Find where the given text appears and provide that cell's center as [x, y] coordinate. 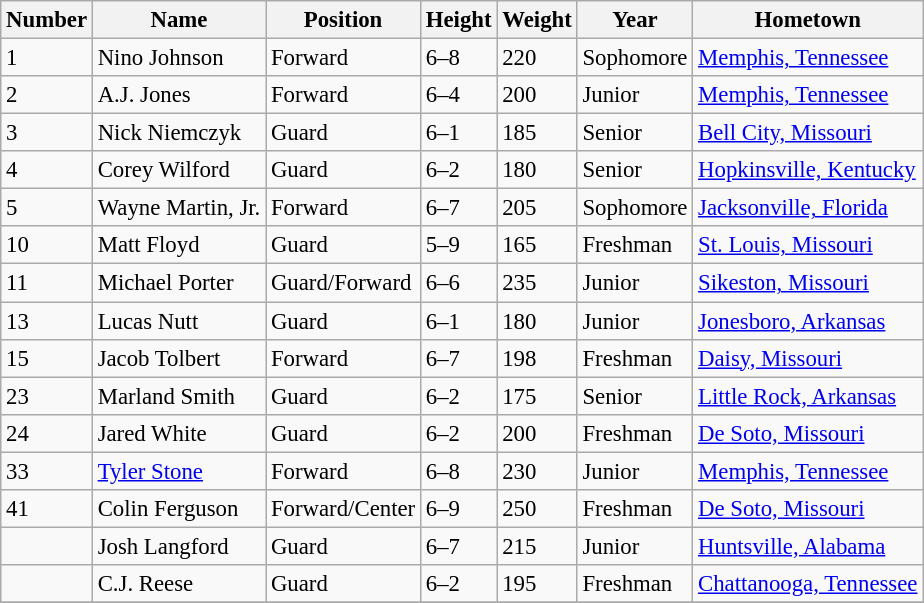
Nino Johnson [178, 58]
Hopkinsville, Kentucky [808, 170]
165 [537, 245]
230 [537, 471]
5 [47, 208]
Huntsville, Alabama [808, 546]
33 [47, 471]
Sikeston, Missouri [808, 283]
Josh Langford [178, 546]
Name [178, 20]
Jacksonville, Florida [808, 208]
Michael Porter [178, 283]
Year [635, 20]
Position [344, 20]
2 [47, 95]
Forward/Center [344, 509]
Height [458, 20]
Chattanooga, Tennessee [808, 584]
6–9 [458, 509]
Weight [537, 20]
St. Louis, Missouri [808, 245]
10 [47, 245]
Daisy, Missouri [808, 358]
Matt Floyd [178, 245]
Colin Ferguson [178, 509]
185 [537, 133]
Jared White [178, 433]
Tyler Stone [178, 471]
220 [537, 58]
Marland Smith [178, 396]
250 [537, 509]
1 [47, 58]
6–6 [458, 283]
41 [47, 509]
215 [537, 546]
Hometown [808, 20]
235 [537, 283]
6–4 [458, 95]
205 [537, 208]
24 [47, 433]
195 [537, 584]
Corey Wilford [178, 170]
198 [537, 358]
Jacob Tolbert [178, 358]
23 [47, 396]
A.J. Jones [178, 95]
4 [47, 170]
C.J. Reese [178, 584]
13 [47, 321]
Guard/Forward [344, 283]
Nick Niemczyk [178, 133]
Number [47, 20]
Bell City, Missouri [808, 133]
Jonesboro, Arkansas [808, 321]
5–9 [458, 245]
Wayne Martin, Jr. [178, 208]
11 [47, 283]
Little Rock, Arkansas [808, 396]
15 [47, 358]
175 [537, 396]
3 [47, 133]
Lucas Nutt [178, 321]
